For the text-containing cell, return its midpoint in [x, y] coordinate format. 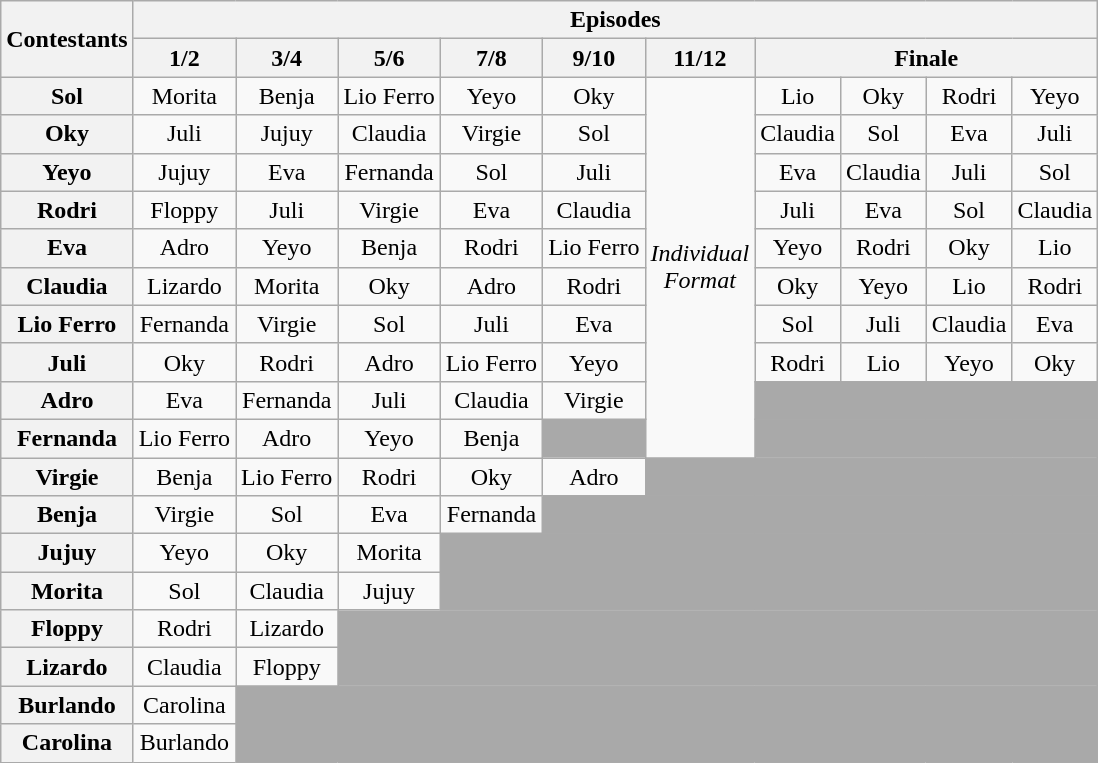
7/8 [491, 58]
3/4 [287, 58]
5/6 [389, 58]
IndividualFormat [700, 268]
11/12 [700, 58]
Contestants [67, 39]
1/2 [184, 58]
Episodes [615, 20]
Finale [926, 58]
9/10 [594, 58]
